Provide the [x, y] coordinate of the cell's center where the given text is located.  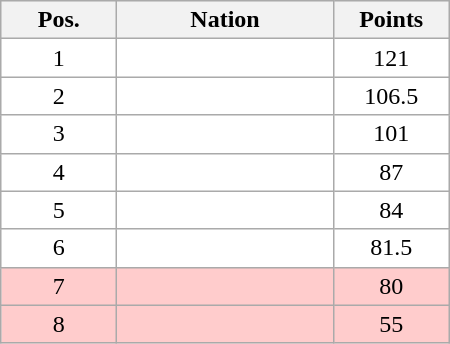
8 [59, 324]
1 [59, 58]
80 [391, 286]
6 [59, 248]
Pos. [59, 20]
4 [59, 172]
Points [391, 20]
55 [391, 324]
Nation [225, 20]
121 [391, 58]
3 [59, 134]
2 [59, 96]
106.5 [391, 96]
87 [391, 172]
101 [391, 134]
5 [59, 210]
84 [391, 210]
7 [59, 286]
81.5 [391, 248]
